Provide the (X, Y) coordinate of the cell's center where the given text is located.  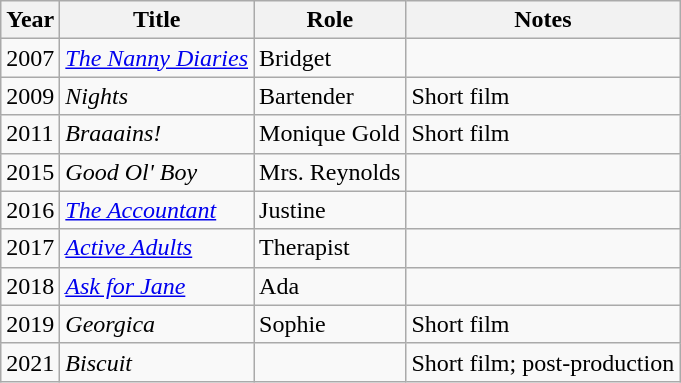
2017 (30, 248)
2021 (30, 362)
2007 (30, 58)
Monique Gold (330, 134)
Bartender (330, 96)
Sophie (330, 324)
The Accountant (157, 210)
2009 (30, 96)
Title (157, 20)
2015 (30, 172)
Braaains! (157, 134)
Ada (330, 286)
2016 (30, 210)
The Nanny Diaries (157, 58)
Georgica (157, 324)
Good Ol' Boy (157, 172)
2019 (30, 324)
Mrs. Reynolds (330, 172)
Nights (157, 96)
Therapist (330, 248)
2018 (30, 286)
Short film; post-production (543, 362)
Justine (330, 210)
Bridget (330, 58)
Biscuit (157, 362)
Ask for Jane (157, 286)
Role (330, 20)
Notes (543, 20)
2011 (30, 134)
Active Adults (157, 248)
Year (30, 20)
